Identify which cell holds the provided text, then report its [X, Y] central coordinate. 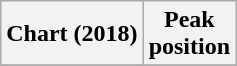
Peakposition [189, 34]
Chart (2018) [72, 34]
